For the text-containing cell, return its midpoint in (X, Y) coordinate format. 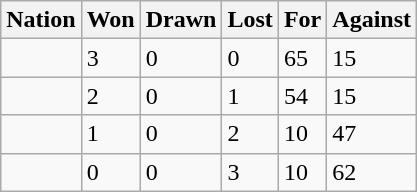
For (302, 20)
Won (110, 20)
65 (302, 58)
54 (302, 96)
Against (372, 20)
62 (372, 172)
Drawn (181, 20)
Lost (250, 20)
47 (372, 134)
Nation (41, 20)
